Locate the cell with the specified text and output its [x, y] center coordinate. 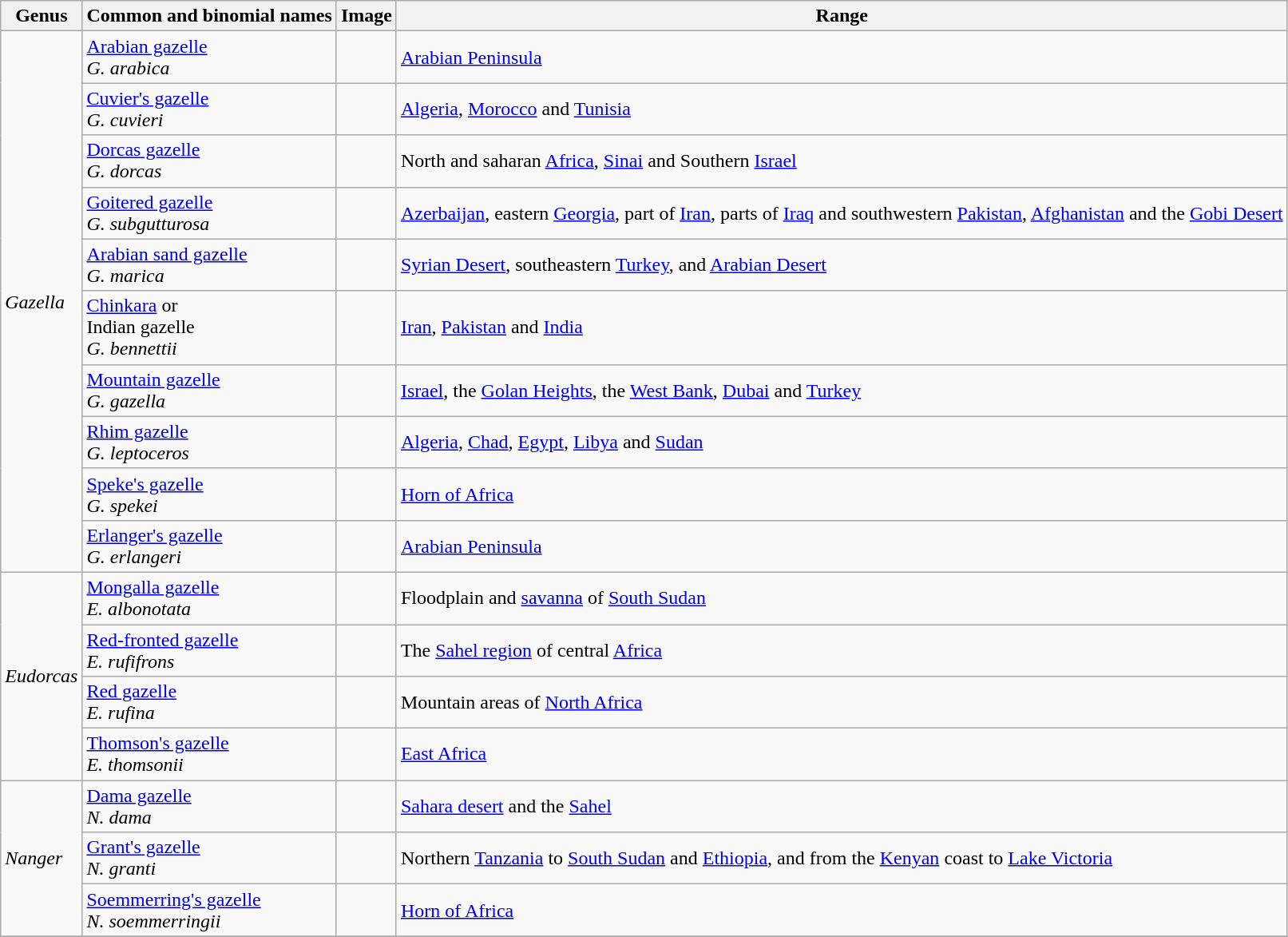
Nanger [42, 858]
Chinkara or Indian gazelleG. bennettii [209, 328]
Thomson's gazelleE. thomsonii [209, 754]
Rhim gazelleG. leptoceros [209, 443]
Speke's gazelleG. spekei [209, 494]
Soemmerring's gazelleN. soemmerringii [209, 911]
Erlanger's gazelleG. erlangeri [209, 546]
Red gazelleE. rufina [209, 703]
Dorcas gazelleG. dorcas [209, 161]
Range [842, 16]
Arabian gazelleG. arabica [209, 58]
Algeria, Chad, Egypt, Libya and Sudan [842, 443]
Mountain areas of North Africa [842, 703]
Syrian Desert, southeastern Turkey, and Arabian Desert [842, 265]
North and saharan Africa, Sinai and Southern Israel [842, 161]
Eudorcas [42, 676]
East Africa [842, 754]
Red-fronted gazelleE. rufifrons [209, 650]
Cuvier's gazelleG. cuvieri [209, 109]
Genus [42, 16]
Floodplain and savanna of South Sudan [842, 598]
Grant's gazelleN. granti [209, 858]
Mountain gazelleG. gazella [209, 390]
The Sahel region of central Africa [842, 650]
Dama gazelleN. dama [209, 807]
Algeria, Morocco and Tunisia [842, 109]
Azerbaijan, eastern Georgia, part of Iran, parts of Iraq and southwestern Pakistan, Afghanistan and the Gobi Desert [842, 212]
Northern Tanzania to South Sudan and Ethiopia, and from the Kenyan coast to Lake Victoria [842, 858]
Sahara desert and the Sahel [842, 807]
Arabian sand gazelleG. marica [209, 265]
Goitered gazelleG. subgutturosa [209, 212]
Mongalla gazelleE. albonotata [209, 598]
Image [366, 16]
Iran, Pakistan and India [842, 328]
Gazella [42, 302]
Israel, the Golan Heights, the West Bank, Dubai and Turkey [842, 390]
Common and binomial names [209, 16]
